Locate the cell with the specified text and output its [x, y] center coordinate. 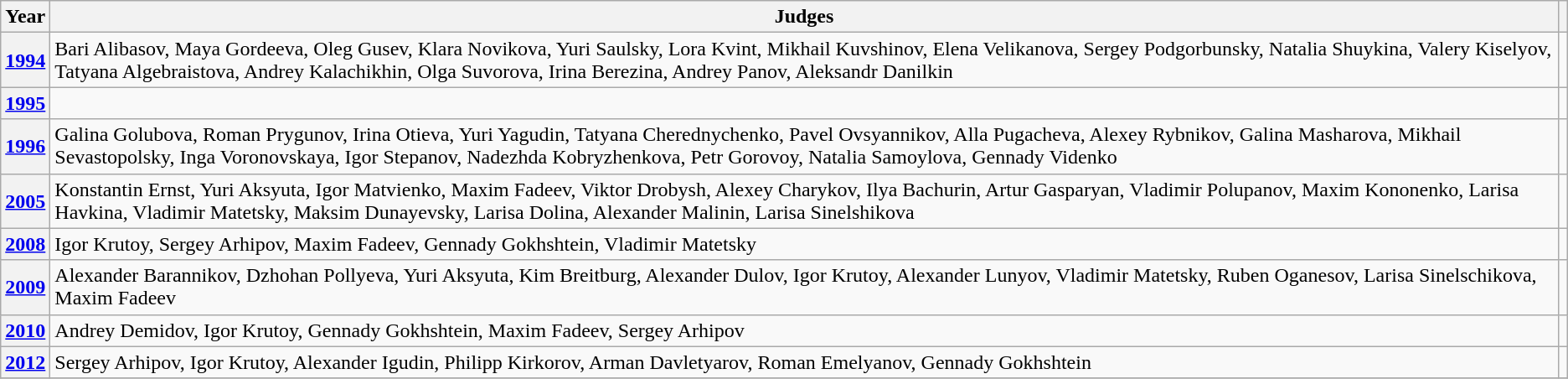
Year [25, 17]
2008 [25, 244]
2010 [25, 330]
2005 [25, 201]
Judges [804, 17]
1996 [25, 146]
2009 [25, 287]
1995 [25, 103]
1994 [25, 60]
Igor Krutoy, Sergey Arhipov, Maxim Fadeev, Gennady Gokhshtein, Vladimir Matetsky [804, 244]
Andrey Demidov, Igor Krutoy, Gennady Gokhshtein, Maxim Fadeev, Sergey Arhipov [804, 330]
2012 [25, 362]
Sergey Arhipov, Igor Krutoy, Alexander Igudin, Philipp Kirkorov, Arman Davletyarov, Roman Emelyanov, Gennady Gokhshtein [804, 362]
